Provide the [X, Y] coordinate of the cell's center where the given text is located.  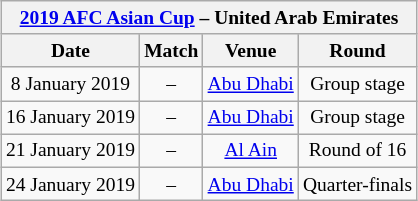
Round of 16 [357, 150]
2019 AFC Asian Cup – United Arab Emirates [208, 18]
8 January 2019 [70, 84]
Round [357, 50]
Date [70, 50]
24 January 2019 [70, 184]
Match [172, 50]
21 January 2019 [70, 150]
Al Ain [250, 150]
Quarter-finals [357, 184]
Venue [250, 50]
16 January 2019 [70, 118]
